Return [X, Y] of the center of cell containing provided text 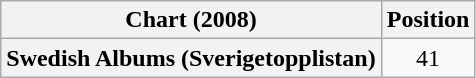
Chart (2008) [191, 20]
41 [428, 58]
Swedish Albums (Sverigetopplistan) [191, 58]
Position [428, 20]
